Provide the (x, y) coordinate of the cell's center where the given text is located.  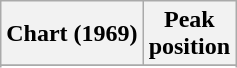
Peakposition (189, 34)
Chart (1969) (72, 34)
